Find where the given text appears and provide that cell's center as (X, Y) coordinate. 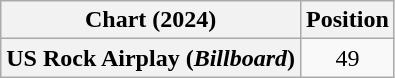
49 (348, 58)
Chart (2024) (151, 20)
Position (348, 20)
US Rock Airplay (Billboard) (151, 58)
